Provide the [X, Y] coordinate of the cell's center where the given text is located.  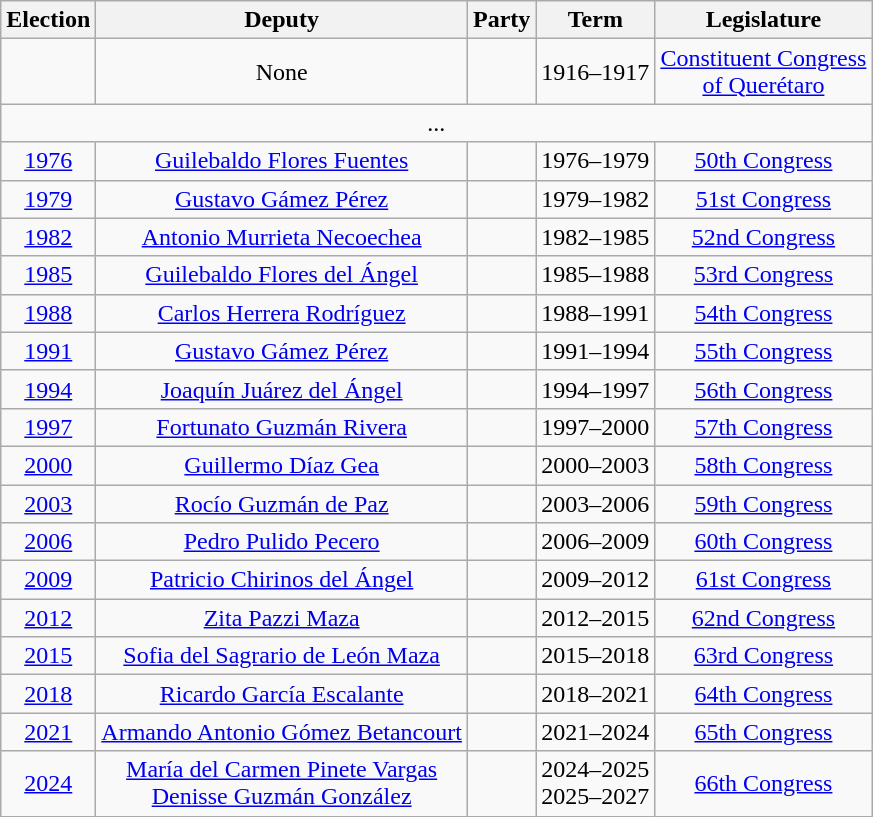
56th Congress [764, 389]
Deputy [282, 20]
1994–1997 [596, 389]
1997 [48, 427]
65th Congress [764, 732]
66th Congress [764, 784]
Constituent Congressof Querétaro [764, 72]
2000 [48, 465]
2012 [48, 618]
Zita Pazzi Maza [282, 618]
2012–2015 [596, 618]
57th Congress [764, 427]
1916–1917 [596, 72]
2003–2006 [596, 503]
Antonio Murrieta Necoechea [282, 237]
1979 [48, 199]
2018–2021 [596, 694]
1976 [48, 161]
Armando Antonio Gómez Betancourt [282, 732]
2006–2009 [596, 542]
55th Congress [764, 351]
1976–1979 [596, 161]
María del Carmen Pinete VargasDenisse Guzmán González [282, 784]
51st Congress [764, 199]
2021–2024 [596, 732]
Ricardo García Escalante [282, 694]
64th Congress [764, 694]
2015 [48, 656]
52nd Congress [764, 237]
2006 [48, 542]
2009–2012 [596, 580]
Guilebaldo Flores Fuentes [282, 161]
1988–1991 [596, 313]
61st Congress [764, 580]
63rd Congress [764, 656]
Guilebaldo Flores del Ángel [282, 275]
2009 [48, 580]
1997–2000 [596, 427]
1985–1988 [596, 275]
60th Congress [764, 542]
Patricio Chirinos del Ángel [282, 580]
Guillermo Díaz Gea [282, 465]
1991–1994 [596, 351]
1979–1982 [596, 199]
Party [501, 20]
1988 [48, 313]
Rocío Guzmán de Paz [282, 503]
Pedro Pulido Pecero [282, 542]
Fortunato Guzmán Rivera [282, 427]
2024 [48, 784]
2015–2018 [596, 656]
1994 [48, 389]
1982–1985 [596, 237]
58th Congress [764, 465]
Joaquín Juárez del Ángel [282, 389]
2000–2003 [596, 465]
2018 [48, 694]
2021 [48, 732]
1985 [48, 275]
62nd Congress [764, 618]
2003 [48, 503]
1991 [48, 351]
Term [596, 20]
Legislature [764, 20]
None [282, 72]
... [436, 123]
54th Congress [764, 313]
Carlos Herrera Rodríguez [282, 313]
59th Congress [764, 503]
Election [48, 20]
50th Congress [764, 161]
1982 [48, 237]
2024–20252025–2027 [596, 784]
53rd Congress [764, 275]
Sofia del Sagrario de León Maza [282, 656]
